Locate the cell with the specified text and output its [X, Y] center coordinate. 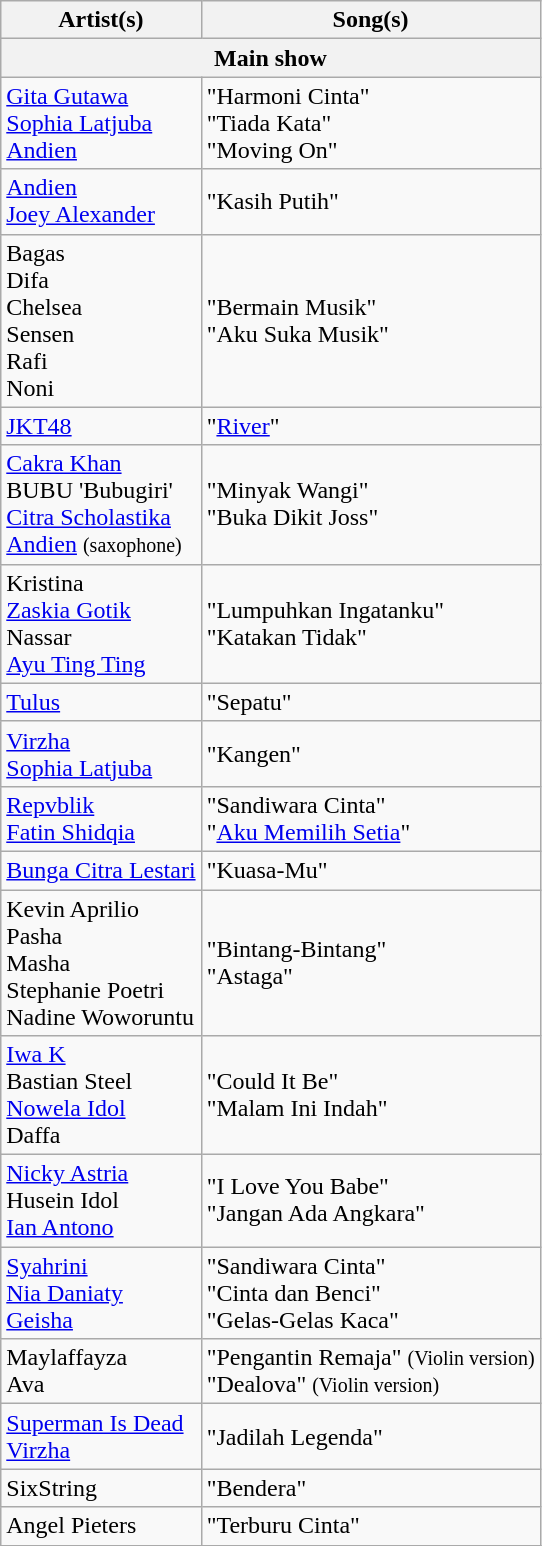
"Terburu Cinta" [370, 1526]
"Minyak Wangi""Buka Dikit Joss" [370, 504]
"I Love You Babe""Jangan Ada Angkara" [370, 1201]
"Lumpuhkan Ingatanku""Katakan Tidak" [370, 624]
AndienJoey Alexander [101, 202]
SyahriniNia DaniatyGeisha [101, 1293]
KristinaZaskia GotikNassarAyu Ting Ting [101, 624]
Superman Is DeadVirzha [101, 1436]
"Bermain Musik""Aku Suka Musik" [370, 320]
Kevin AprilioPashaMashaStephanie PoetriNadine Woworuntu [101, 963]
JKT48 [101, 426]
Cakra KhanBUBU 'Bubugiri'Citra ScholastikaAndien (saxophone) [101, 504]
"Pengantin Remaja" (Violin version)"Dealova" (Violin version) [370, 1372]
Artist(s) [101, 20]
"Kangen" [370, 754]
"Sandiwara Cinta""Aku Memilih Setia" [370, 818]
Tulus [101, 702]
"Jadilah Legenda" [370, 1436]
"Could It Be""Malam Ini Indah" [370, 1096]
Angel Pieters [101, 1526]
Main show [270, 58]
"Bendera" [370, 1488]
"River" [370, 426]
VirzhaSophia Latjuba [101, 754]
"Harmoni Cinta""Tiada Kata""Moving On" [370, 123]
Bunga Citra Lestari [101, 870]
"Sandiwara Cinta""Cinta dan Benci""Gelas-Gelas Kaca" [370, 1293]
Song(s) [370, 20]
"Sepatu" [370, 702]
"Bintang-Bintang""Astaga" [370, 963]
MaylaffayzaAva [101, 1372]
BagasDifaChelseaSensenRafiNoni [101, 320]
Nicky AstriaHusein IdolIan Antono [101, 1201]
SixString [101, 1488]
RepvblikFatin Shidqia [101, 818]
"Kasih Putih" [370, 202]
"Kuasa-Mu" [370, 870]
Gita GutawaSophia LatjubaAndien [101, 123]
Iwa KBastian SteelNowela IdolDaffa [101, 1096]
